Determine the (X, Y) coordinate at the center of the cell enclosing the given text.  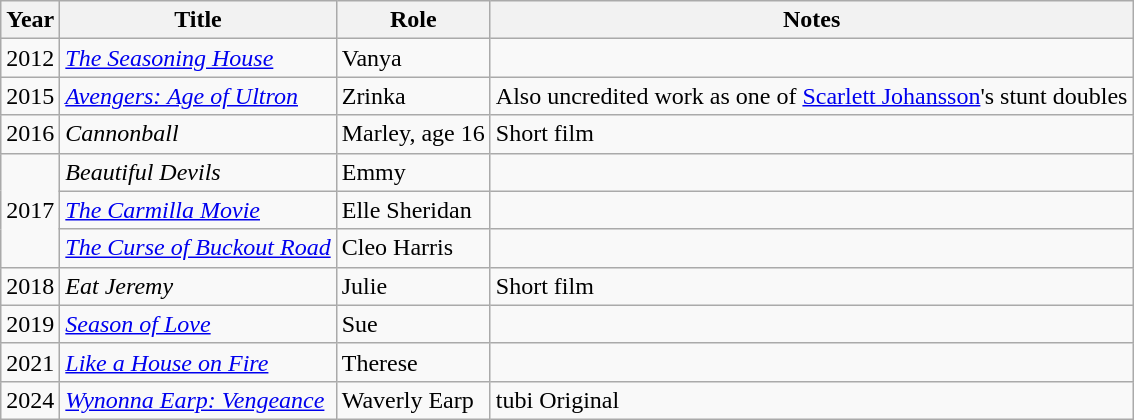
Emmy (413, 172)
Also uncredited work as one of Scarlett Johansson's stunt doubles (812, 96)
Marley, age 16 (413, 134)
The Seasoning House (198, 58)
Role (413, 20)
Wynonna Earp: Vengeance (198, 400)
Elle Sheridan (413, 210)
Eat Jeremy (198, 286)
Cleo Harris (413, 248)
2018 (30, 286)
2012 (30, 58)
2017 (30, 210)
The Carmilla Movie (198, 210)
Julie (413, 286)
Avengers: Age of Ultron (198, 96)
2019 (30, 324)
Like a House on Fire (198, 362)
Beautiful Devils (198, 172)
2015 (30, 96)
Notes (812, 20)
Therese (413, 362)
The Curse of Buckout Road (198, 248)
Vanya (413, 58)
Season of Love (198, 324)
Sue (413, 324)
2021 (30, 362)
Zrinka (413, 96)
tubi Original (812, 400)
2024 (30, 400)
Title (198, 20)
Cannonball (198, 134)
2016 (30, 134)
Waverly Earp (413, 400)
Year (30, 20)
